Scan for the cell matching the given text and deliver its [X, Y] coordinate at center. 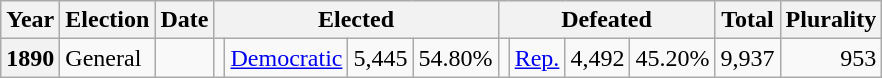
General [108, 58]
Rep. [537, 58]
9,937 [748, 58]
Election [108, 20]
54.80% [456, 58]
5,445 [380, 58]
Plurality [831, 20]
Elected [356, 20]
Defeated [606, 20]
4,492 [598, 58]
Year [30, 20]
45.20% [672, 58]
953 [831, 58]
Date [184, 20]
Total [748, 20]
1890 [30, 58]
Democratic [286, 58]
